Scan for the cell matching the given text and deliver its (X, Y) coordinate at center. 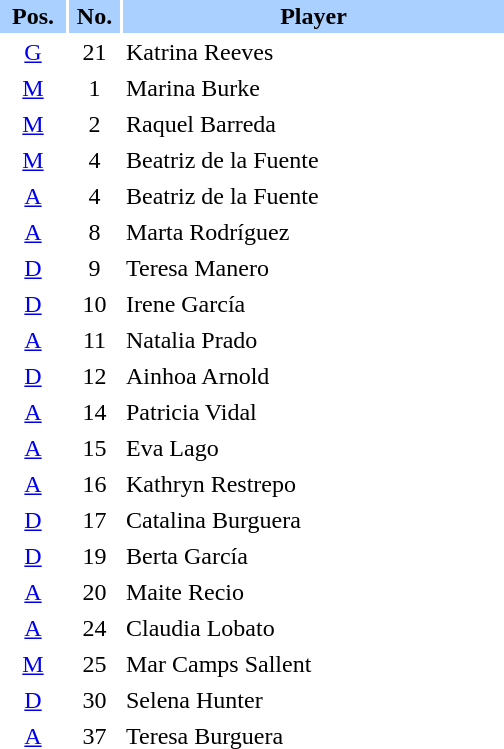
17 (94, 520)
Raquel Barreda (314, 124)
8 (94, 232)
30 (94, 700)
Natalia Prado (314, 340)
Marta Rodríguez (314, 232)
20 (94, 592)
Catalina Burguera (314, 520)
Mar Camps Sallent (314, 664)
25 (94, 664)
Teresa Manero (314, 268)
16 (94, 484)
Irene García (314, 304)
G (33, 52)
Patricia Vidal (314, 412)
Pos. (33, 16)
Claudia Lobato (314, 628)
Kathryn Restrepo (314, 484)
15 (94, 448)
14 (94, 412)
1 (94, 88)
19 (94, 556)
Katrina Reeves (314, 52)
10 (94, 304)
Marina Burke (314, 88)
Eva Lago (314, 448)
Player (314, 16)
Berta García (314, 556)
21 (94, 52)
Maite Recio (314, 592)
9 (94, 268)
Selena Hunter (314, 700)
2 (94, 124)
24 (94, 628)
Ainhoa Arnold (314, 376)
12 (94, 376)
No. (94, 16)
11 (94, 340)
